Search for the cell housing the specified text and yield its [x, y] center coordinate. 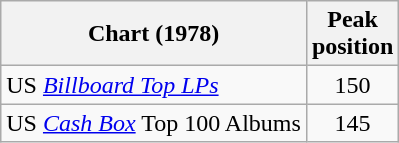
150 [352, 85]
US Billboard Top LPs [154, 85]
145 [352, 123]
Chart (1978) [154, 34]
US Cash Box Top 100 Albums [154, 123]
Peakposition [352, 34]
